Search for the cell housing the specified text and yield its (X, Y) center coordinate. 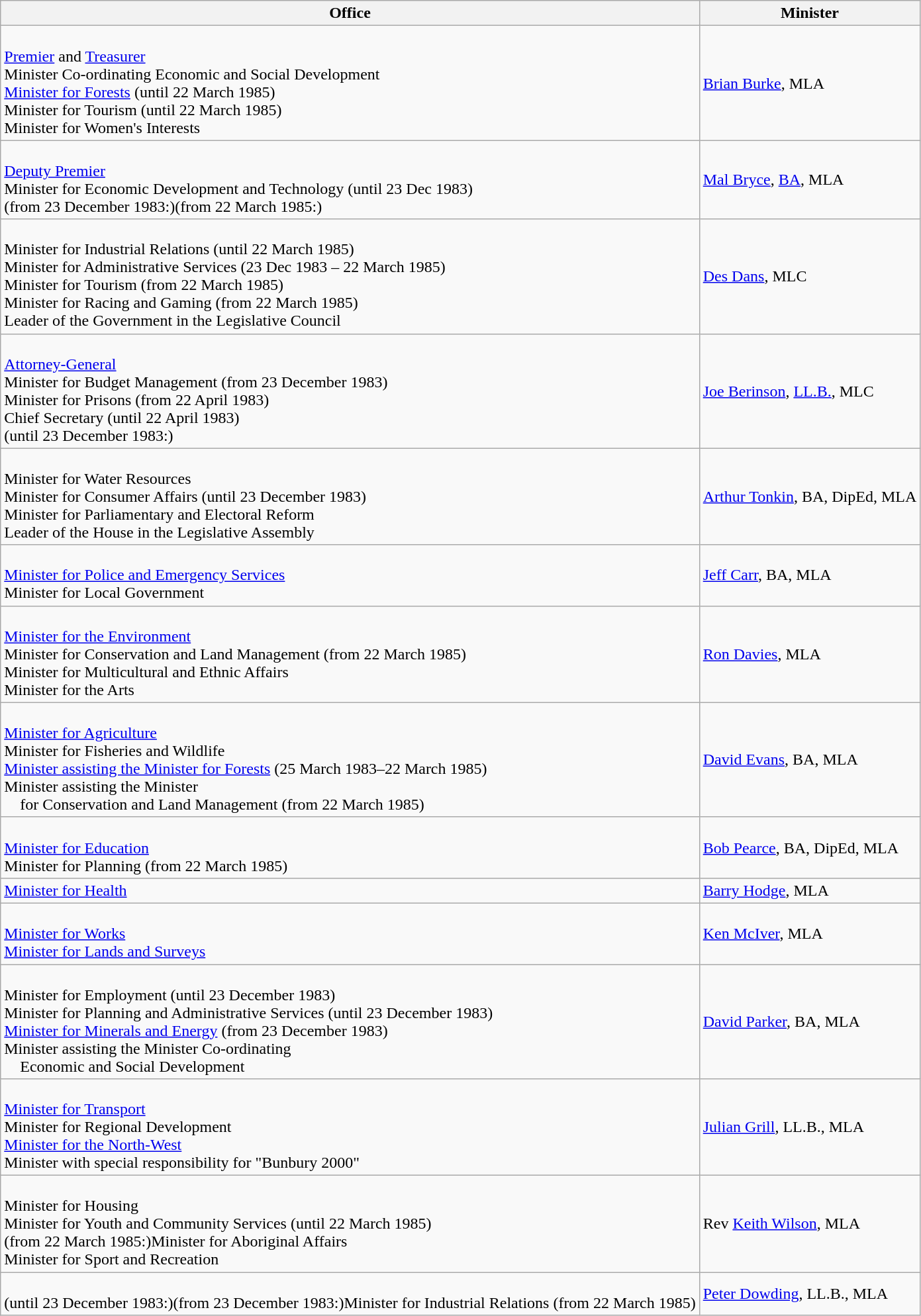
Jeff Carr, BA, MLA (810, 575)
Rev Keith Wilson, MLA (810, 1224)
Office (350, 13)
Minister for Works Minister for Lands and Surveys (350, 933)
Barry Hodge, MLA (810, 890)
Julian Grill, LL.B., MLA (810, 1127)
Minister (810, 13)
David Evans, BA, MLA (810, 760)
(until 23 December 1983:)(from 23 December 1983:)Minister for Industrial Relations (from 22 March 1985) (350, 1293)
Brian Burke, MLA (810, 83)
Ron Davies, MLA (810, 654)
Minister for Education Minister for Planning (from 22 March 1985) (350, 847)
Minister for Police and Emergency Services Minister for Local Government (350, 575)
Bob Pearce, BA, DipEd, MLA (810, 847)
Des Dans, MLC (810, 277)
Arthur Tonkin, BA, DipEd, MLA (810, 496)
Minister for Transport Minister for Regional Development Minister for the North-West Minister with special responsibility for "Bunbury 2000" (350, 1127)
Mal Bryce, BA, MLA (810, 180)
Joe Berinson, LL.B., MLC (810, 391)
Minister for Health (350, 890)
David Parker, BA, MLA (810, 1021)
Peter Dowding, LL.B., MLA (810, 1293)
Deputy Premier Minister for Economic Development and Technology (until 23 Dec 1983)(from 23 December 1983:)(from 22 March 1985:) (350, 180)
Ken McIver, MLA (810, 933)
